Return (X, Y) of the center of cell containing provided text 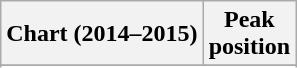
Peakposition (249, 34)
Chart (2014–2015) (102, 34)
